Return (x, y) of the center of cell containing provided text 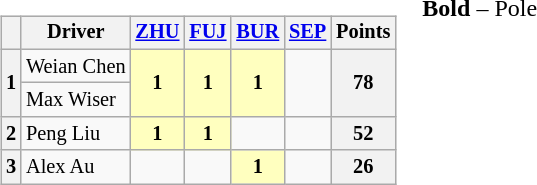
SEP (308, 33)
Points (363, 33)
Peng Liu (76, 134)
78 (363, 82)
Max Wiser (76, 100)
3 (11, 167)
Alex Au (76, 167)
Weian Chen (76, 66)
Driver (76, 33)
ZHU (157, 33)
26 (363, 167)
2 (11, 134)
52 (363, 134)
FUJ (208, 33)
BUR (258, 33)
